Scan for the cell matching the given text and deliver its (X, Y) coordinate at center. 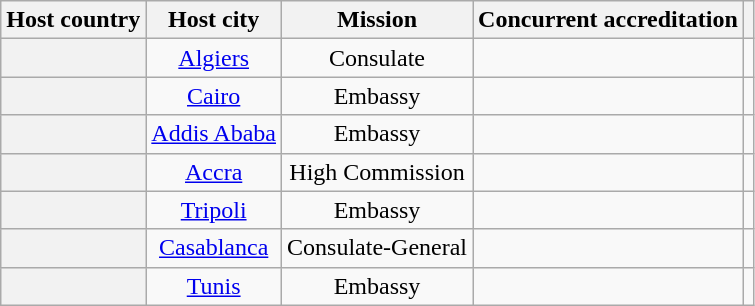
Accra (214, 172)
Concurrent accreditation (608, 20)
Consulate-General (378, 248)
Host country (74, 20)
Casablanca (214, 248)
Addis Ababa (214, 134)
Consulate (378, 58)
Cairo (214, 96)
Tripoli (214, 210)
High Commission (378, 172)
Mission (378, 20)
Host city (214, 20)
Algiers (214, 58)
Tunis (214, 286)
